Provide the [x, y] coordinate of the cell's center where the given text is located.  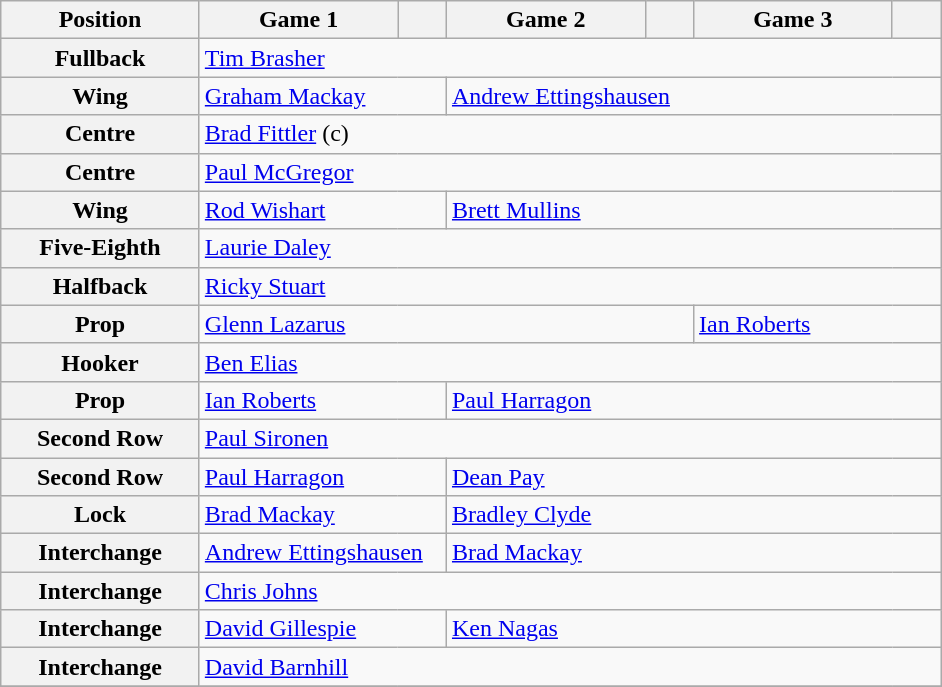
Laurie Daley [570, 248]
David Gillespie [322, 629]
Ricky Stuart [570, 286]
Tim Brasher [570, 58]
Game 1 [298, 20]
Paul Sironen [570, 438]
Game 3 [794, 20]
Bradley Clyde [693, 515]
Five-Eighth [100, 248]
Brett Mullins [693, 210]
Hooker [100, 362]
Paul McGregor [570, 172]
Chris Johns [570, 591]
Position [100, 20]
Brad Fittler (c) [570, 134]
Fullback [100, 58]
David Barnhill [570, 667]
Dean Pay [693, 477]
Lock [100, 515]
Halfback [100, 286]
Graham Mackay [322, 96]
Ken Nagas [693, 629]
Ben Elias [570, 362]
Rod Wishart [322, 210]
Game 2 [546, 20]
Glenn Lazarus [446, 324]
